From the cell containing the given text, extract its center point as (X, Y) coordinate. 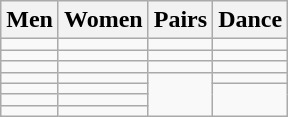
Pairs (180, 20)
Men (30, 20)
Women (103, 20)
Dance (250, 20)
